Detect which cell encompasses the target text, then output its (X, Y) center coordinate. 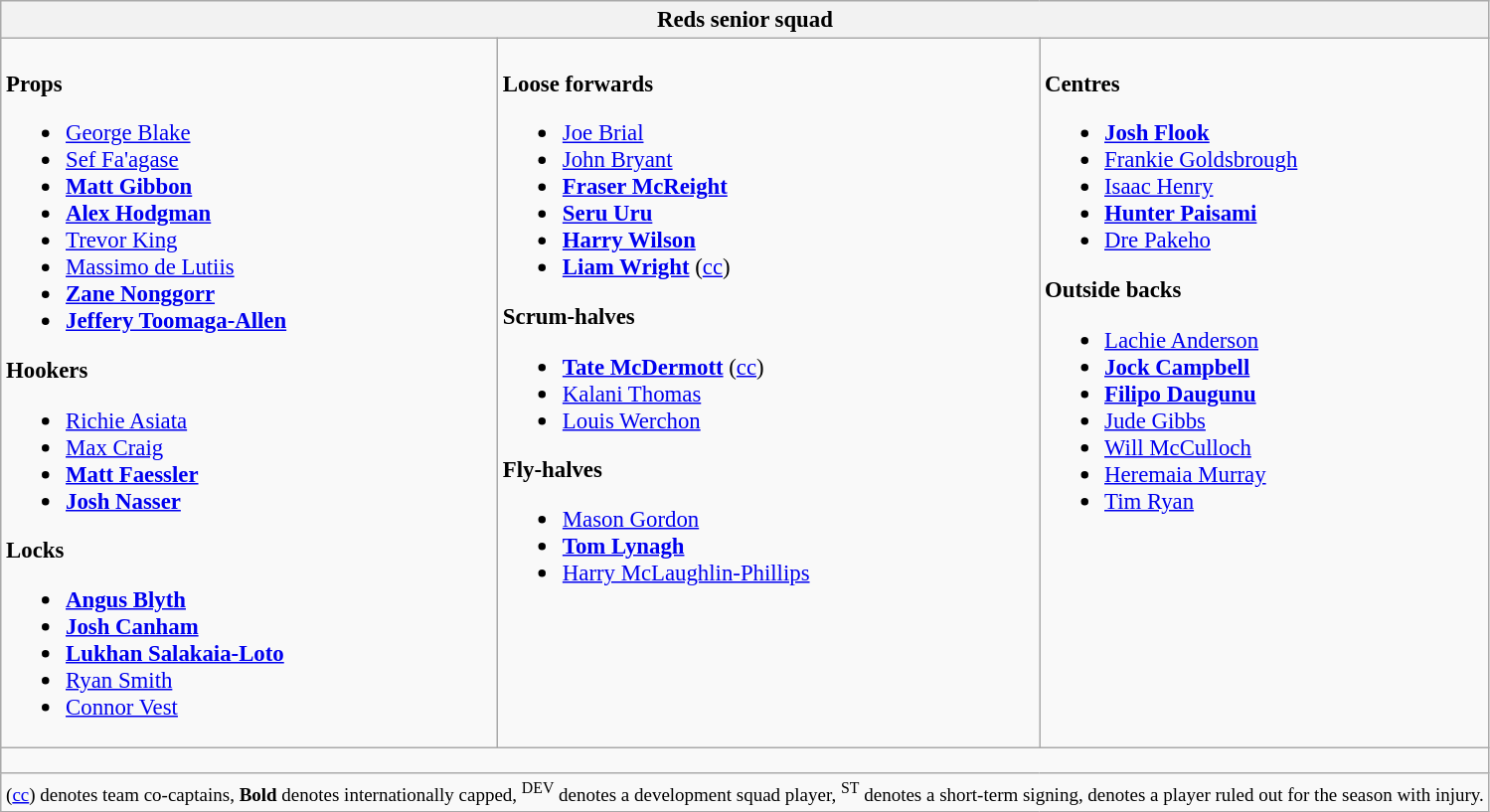
Reds senior squad (745, 20)
